Identify which cell holds the provided text, then report its (X, Y) central coordinate. 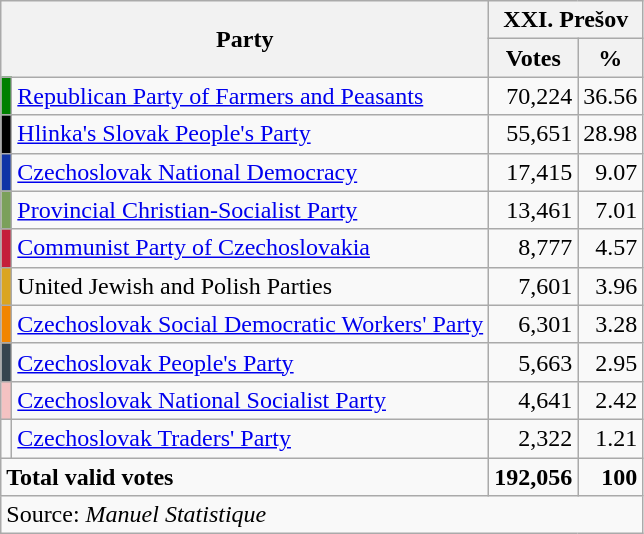
5,663 (534, 362)
7,601 (534, 286)
4.57 (610, 248)
3.28 (610, 324)
Votes (534, 58)
Provincial Christian-Socialist Party (250, 210)
1.21 (610, 438)
Republican Party of Farmers and Peasants (250, 96)
Czechoslovak Social Democratic Workers' Party (250, 324)
100 (610, 477)
Communist Party of Czechoslovakia (250, 248)
Czechoslovak Traders' Party (250, 438)
Party (245, 39)
70,224 (534, 96)
6,301 (534, 324)
Total valid votes (245, 477)
7.01 (610, 210)
XXI. Prešov (566, 20)
United Jewish and Polish Parties (250, 286)
Source: Manuel Statistique (322, 515)
2.42 (610, 400)
192,056 (534, 477)
4,641 (534, 400)
% (610, 58)
Czechoslovak National Socialist Party (250, 400)
2,322 (534, 438)
8,777 (534, 248)
9.07 (610, 172)
Hlinka's Slovak People's Party (250, 134)
55,651 (534, 134)
36.56 (610, 96)
17,415 (534, 172)
Czechoslovak National Democracy (250, 172)
2.95 (610, 362)
13,461 (534, 210)
28.98 (610, 134)
3.96 (610, 286)
Czechoslovak People's Party (250, 362)
